Identify which cell holds the provided text, then report its [X, Y] central coordinate. 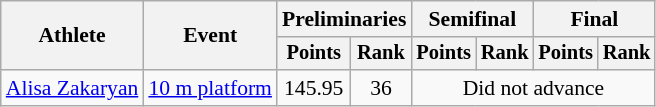
Semifinal [472, 19]
10 m platform [210, 88]
Athlete [72, 36]
Final [594, 19]
145.95 [314, 88]
Alisa Zakaryan [72, 88]
36 [380, 88]
Did not advance [533, 88]
Preliminaries [344, 19]
Event [210, 36]
